Capture the cell that displays the provided text and extract its (x, y) central coordinate. 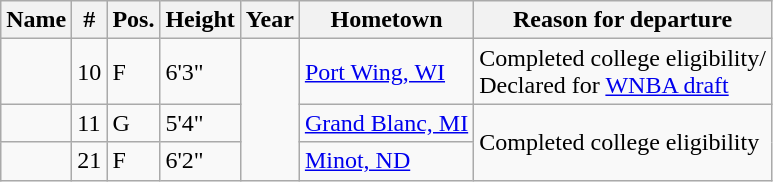
Completed college eligibility/Declared for WNBA draft (623, 72)
Grand Blanc, MI (386, 123)
Year (270, 20)
Height (200, 20)
Name (36, 20)
5'4" (200, 123)
Reason for departure (623, 20)
Completed college eligibility (623, 142)
Hometown (386, 20)
G (134, 123)
21 (90, 161)
# (90, 20)
Port Wing, WI (386, 72)
6'2" (200, 161)
11 (90, 123)
Pos. (134, 20)
10 (90, 72)
6'3" (200, 72)
Minot, ND (386, 161)
